Scan for the cell matching the given text and deliver its [x, y] coordinate at center. 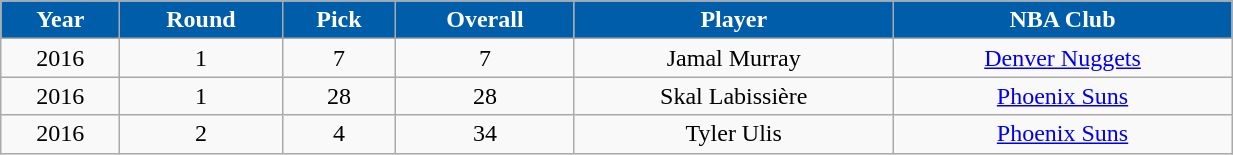
34 [485, 134]
Pick [339, 20]
4 [339, 134]
Year [60, 20]
Overall [485, 20]
Skal Labissière [734, 96]
Round [201, 20]
Jamal Murray [734, 58]
NBA Club [1062, 20]
Denver Nuggets [1062, 58]
2 [201, 134]
Player [734, 20]
Tyler Ulis [734, 134]
